Return the [x, y] coordinate for the center point of the cell that contains the specified text.  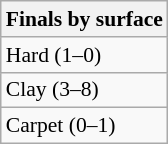
Carpet (0–1) [84, 126]
Hard (1–0) [84, 55]
Clay (3–8) [84, 90]
Finals by surface [84, 19]
